Capture the cell that displays the provided text and extract its [X, Y] central coordinate. 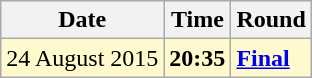
Round [271, 20]
Date [82, 20]
Time [198, 20]
20:35 [198, 58]
24 August 2015 [82, 58]
Final [271, 58]
